Identify which cell holds the provided text, then report its (x, y) central coordinate. 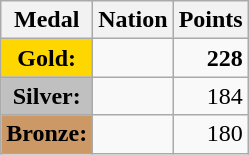
180 (210, 134)
Gold: (47, 58)
Points (210, 20)
Bronze: (47, 134)
228 (210, 58)
Nation (133, 20)
Medal (47, 20)
Silver: (47, 96)
184 (210, 96)
